Return the [x, y] coordinate for the center point of the cell that contains the specified text.  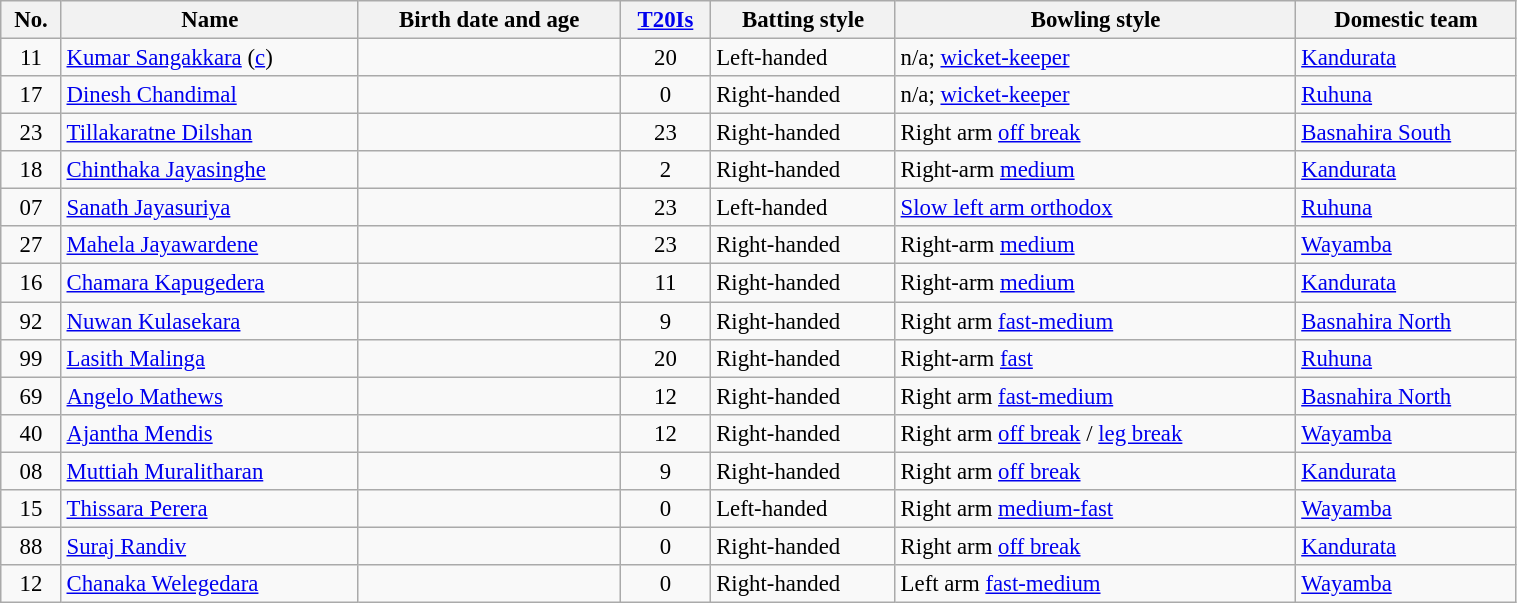
2 [666, 170]
Kumar Sangakkara (c) [210, 58]
Name [210, 20]
Basnahira South [1406, 133]
99 [31, 358]
Dinesh Chandimal [210, 95]
Chinthaka Jayasinghe [210, 170]
07 [31, 208]
40 [31, 433]
27 [31, 245]
Nuwan Kulasekara [210, 321]
Chanaka Welegedara [210, 584]
Birth date and age [489, 20]
08 [31, 471]
Tillakaratne Dilshan [210, 133]
Right arm medium-fast [1096, 509]
69 [31, 396]
Chamara Kapugedera [210, 283]
Muttiah Muralitharan [210, 471]
92 [31, 321]
Right arm off break / leg break [1096, 433]
17 [31, 95]
Slow left arm orthodox [1096, 208]
Batting style [803, 20]
Domestic team [1406, 20]
Right-arm fast [1096, 358]
18 [31, 170]
T20Is [666, 20]
88 [31, 546]
Suraj Randiv [210, 546]
16 [31, 283]
Angelo Mathews [210, 396]
Bowling style [1096, 20]
15 [31, 509]
Left arm fast-medium [1096, 584]
Lasith Malinga [210, 358]
No. [31, 20]
Ajantha Mendis [210, 433]
Mahela Jayawardene [210, 245]
Sanath Jayasuriya [210, 208]
Thissara Perera [210, 509]
